Capture the cell that displays the provided text and extract its (x, y) central coordinate. 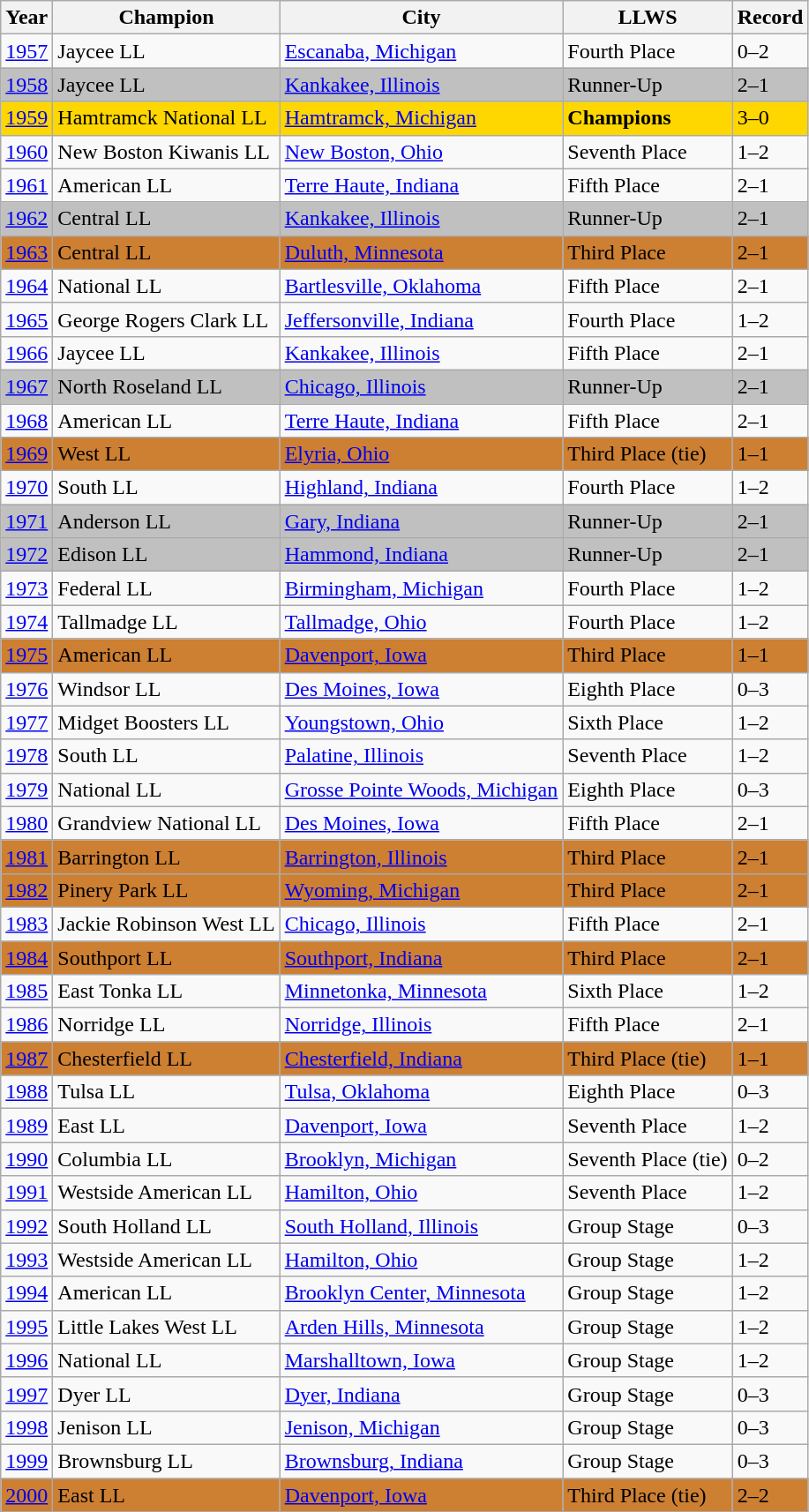
New Boston, Ohio (422, 152)
Barrington LL (166, 857)
Little Lakes West LL (166, 1327)
1983 (26, 924)
3–0 (770, 118)
Palatine, Illinois (422, 756)
Wyoming, Michigan (422, 890)
Anderson LL (166, 521)
Norridge, Illinois (422, 1025)
1959 (26, 118)
1977 (26, 722)
Norridge LL (166, 1025)
1963 (26, 252)
1978 (26, 756)
1988 (26, 1092)
Brooklyn, Michigan (422, 1159)
1986 (26, 1025)
1966 (26, 353)
1997 (26, 1394)
Elyria, Ohio (422, 454)
Dyer, Indiana (422, 1394)
Champions (648, 118)
1969 (26, 454)
Tallmadge LL (166, 622)
West LL (166, 454)
1993 (26, 1260)
1961 (26, 185)
Duluth, Minnesota (422, 252)
1957 (26, 51)
1980 (26, 823)
Midget Boosters LL (166, 722)
1970 (26, 488)
Edison LL (166, 555)
Year (26, 18)
Southport LL (166, 957)
Brownsburg, Indiana (422, 1461)
1989 (26, 1126)
1995 (26, 1327)
Jackie Robinson West LL (166, 924)
1994 (26, 1293)
1968 (26, 421)
Pinery Park LL (166, 890)
1991 (26, 1193)
Windsor LL (166, 689)
Hamtramck, Michigan (422, 118)
Brownsburg LL (166, 1461)
Jenison LL (166, 1427)
Record (770, 18)
1958 (26, 85)
1972 (26, 555)
New Boston Kiwanis LL (166, 152)
South Holland, Illinois (422, 1226)
Tallmadge, Ohio (422, 622)
Grosse Pointe Woods, Michigan (422, 790)
Youngstown, Ohio (422, 722)
1985 (26, 992)
Grandview National LL (166, 823)
1981 (26, 857)
Barrington, Illinois (422, 857)
1987 (26, 1059)
2000 (26, 1495)
Jeffersonville, Indiana (422, 319)
Chesterfield LL (166, 1059)
1998 (26, 1427)
Tulsa LL (166, 1092)
Bartlesville, Oklahoma (422, 286)
Champion (166, 18)
Seventh Place (tie) (648, 1159)
1992 (26, 1226)
2–2 (770, 1495)
1962 (26, 219)
Dyer LL (166, 1394)
1999 (26, 1461)
Tulsa, Oklahoma (422, 1092)
Birmingham, Michigan (422, 588)
1973 (26, 588)
Arden Hills, Minnesota (422, 1327)
1960 (26, 152)
1971 (26, 521)
Federal LL (166, 588)
Jenison, Michigan (422, 1427)
George Rogers Clark LL (166, 319)
Highland, Indiana (422, 488)
1964 (26, 286)
City (422, 18)
1974 (26, 622)
1975 (26, 655)
1990 (26, 1159)
South Holland LL (166, 1226)
Columbia LL (166, 1159)
1982 (26, 890)
1976 (26, 689)
Minnetonka, Minnesota (422, 992)
Escanaba, Michigan (422, 51)
Hamtramck National LL (166, 118)
East Tonka LL (166, 992)
Gary, Indiana (422, 521)
1965 (26, 319)
Brooklyn Center, Minnesota (422, 1293)
1984 (26, 957)
North Roseland LL (166, 386)
Marshalltown, Iowa (422, 1360)
1967 (26, 386)
Southport, Indiana (422, 957)
Chesterfield, Indiana (422, 1059)
1996 (26, 1360)
1979 (26, 790)
LLWS (648, 18)
Hammond, Indiana (422, 555)
